Detect which cell encompasses the target text, then output its [X, Y] center coordinate. 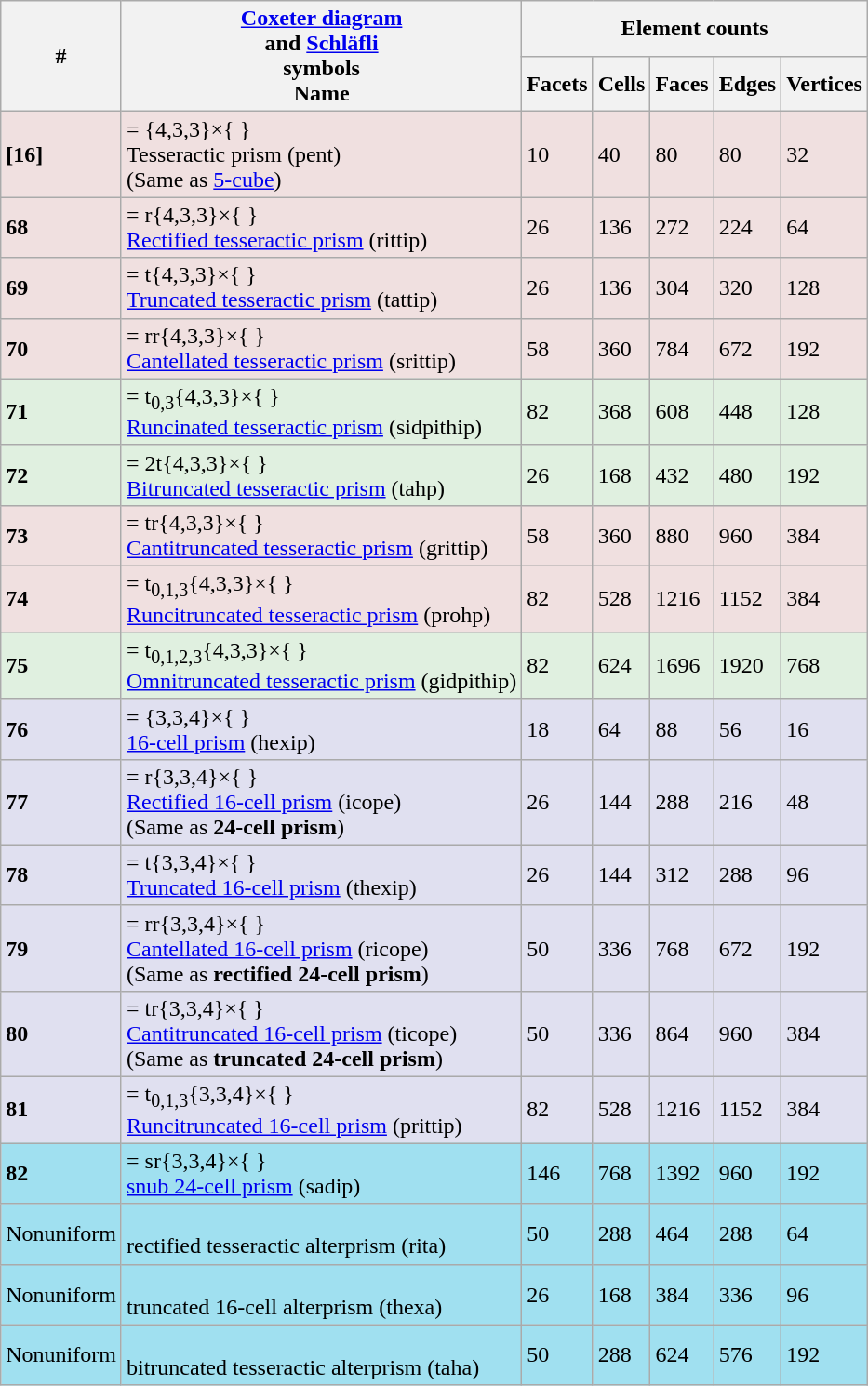
146 [557, 1174]
= {4,3,3}×{ }Tesseractic prism (pent)(Same as 5-cube) [321, 154]
= rr{3,3,4}×{ }Cantellated 16-cell prism (ricope)(Same as rectified 24-cell prism) [321, 948]
bitruncated tesseractic alterprism (taha) [321, 1354]
truncated 16-cell alterprism (thexa) [321, 1295]
Coxeter diagram and SchläflisymbolsName [321, 56]
= t0,1,2,3{4,3,3}×{ }Omnitruncated tesseractic prism (gidpithip) [321, 666]
= r{3,3,4}×{ }Rectified 16-cell prism (icope)(Same as 24-cell prism) [321, 802]
432 [682, 474]
880 [682, 536]
= t{4,3,3}×{ }Truncated tesseractic prism (tattip) [321, 288]
16 [824, 729]
608 [682, 411]
73 [61, 536]
77 [61, 802]
= r{4,3,3}×{ }Rectified tesseractic prism (rittip) [321, 227]
Facets [557, 84]
784 [682, 348]
1392 [682, 1174]
[16] [61, 154]
480 [747, 474]
= rr{4,3,3}×{ }Cantellated tesseractic prism (srittip) [321, 348]
= {3,3,4}×{ }16-cell prism (hexip) [321, 729]
= tr{4,3,3}×{ }Cantitruncated tesseractic prism (grittip) [321, 536]
32 [824, 154]
71 [61, 411]
Cells [621, 84]
368 [621, 411]
40 [621, 154]
448 [747, 411]
Faces [682, 84]
48 [824, 802]
75 [61, 666]
68 [61, 227]
70 [61, 348]
= t0,1,3{3,3,4}×{ }Runcitruncated 16-cell prism (prittip) [321, 1111]
# [61, 56]
rectified tesseractic alterprism (rita) [321, 1233]
224 [747, 227]
78 [61, 874]
18 [557, 729]
88 [682, 729]
74 [61, 599]
79 [61, 948]
72 [61, 474]
576 [747, 1354]
69 [61, 288]
= t{3,3,4}×{ }Truncated 16-cell prism (thexip) [321, 874]
= t0,3{4,3,3}×{ }Runcinated tesseractic prism (sidpithip) [321, 411]
76 [61, 729]
464 [682, 1233]
= tr{3,3,4}×{ }Cantitruncated 16-cell prism (ticope)(Same as truncated 24-cell prism) [321, 1033]
Edges [747, 84]
1920 [747, 666]
1696 [682, 666]
81 [61, 1111]
= 2t{4,3,3}×{ }Bitruncated tesseractic prism (tahp) [321, 474]
10 [557, 154]
864 [682, 1033]
312 [682, 874]
Vertices [824, 84]
56 [747, 729]
304 [682, 288]
216 [747, 802]
Element counts [695, 29]
= sr{3,3,4}×{ }snub 24-cell prism (sadip) [321, 1174]
272 [682, 227]
320 [747, 288]
= t0,1,3{4,3,3}×{ }Runcitruncated tesseractic prism (prohp) [321, 599]
